Provide the [x, y] coordinate of the cell's center where the given text is located.  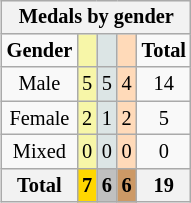
4 [127, 84]
7 [87, 185]
14 [164, 84]
1 [107, 118]
Female [40, 118]
Medals by gender [96, 17]
Mixed [40, 152]
Male [40, 84]
19 [164, 185]
Gender [40, 51]
